Search for the cell housing the specified text and yield its (X, Y) center coordinate. 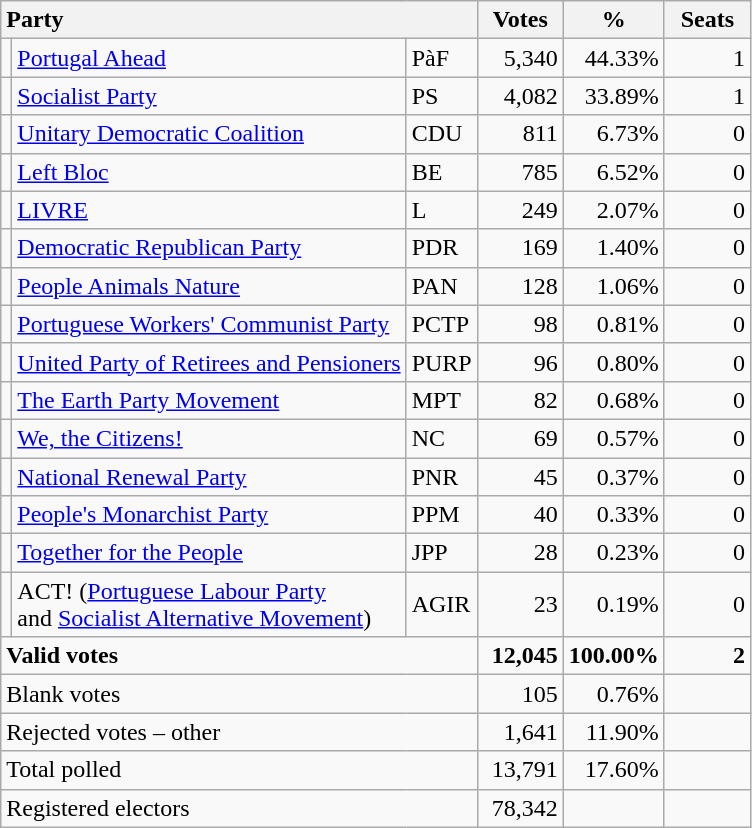
0.80% (614, 362)
Democratic Republican Party (209, 248)
12,045 (520, 656)
PPM (442, 515)
40 (520, 515)
JPP (442, 553)
811 (520, 134)
105 (520, 694)
PS (442, 96)
PDR (442, 248)
Rejected votes – other (239, 732)
PàF (442, 58)
MPT (442, 400)
Left Bloc (209, 172)
785 (520, 172)
6.73% (614, 134)
Party (239, 20)
Total polled (239, 770)
0.68% (614, 400)
1.40% (614, 248)
National Renewal Party (209, 477)
Portuguese Workers' Communist Party (209, 324)
PAN (442, 286)
0.19% (614, 604)
4,082 (520, 96)
6.52% (614, 172)
CDU (442, 134)
1.06% (614, 286)
LIVRE (209, 210)
128 (520, 286)
2 (707, 656)
98 (520, 324)
PCTP (442, 324)
45 (520, 477)
0.81% (614, 324)
PURP (442, 362)
Seats (707, 20)
0.37% (614, 477)
82 (520, 400)
78,342 (520, 808)
169 (520, 248)
Unitary Democratic Coalition (209, 134)
The Earth Party Movement (209, 400)
96 (520, 362)
% (614, 20)
1,641 (520, 732)
PNR (442, 477)
L (442, 210)
0.33% (614, 515)
100.00% (614, 656)
Socialist Party (209, 96)
We, the Citizens! (209, 438)
0.23% (614, 553)
Votes (520, 20)
11.90% (614, 732)
Portugal Ahead (209, 58)
33.89% (614, 96)
People Animals Nature (209, 286)
249 (520, 210)
AGIR (442, 604)
23 (520, 604)
69 (520, 438)
BE (442, 172)
2.07% (614, 210)
Registered electors (239, 808)
Together for the People (209, 553)
ACT! (Portuguese Labour Partyand Socialist Alternative Movement) (209, 604)
28 (520, 553)
5,340 (520, 58)
Blank votes (239, 694)
13,791 (520, 770)
NC (442, 438)
44.33% (614, 58)
United Party of Retirees and Pensioners (209, 362)
Valid votes (239, 656)
0.76% (614, 694)
17.60% (614, 770)
People's Monarchist Party (209, 515)
0.57% (614, 438)
